Identify which cell holds the provided text, then report its [x, y] central coordinate. 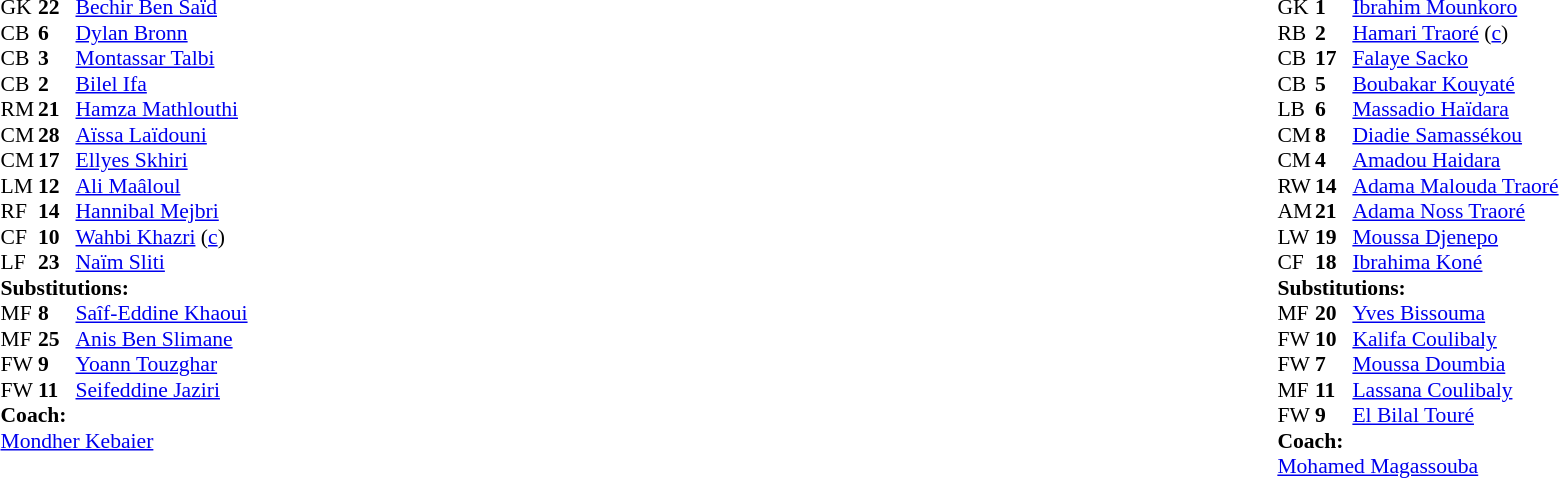
Bilel Ifa [162, 84]
Moussa Djenepo [1455, 237]
5 [1334, 84]
25 [57, 339]
El Bilal Touré [1455, 415]
19 [1334, 237]
Naïm Sliti [162, 263]
Yves Bissouma [1455, 313]
Saîf-Eddine Khaoui [162, 313]
Montassar Talbi [162, 59]
Ibrahima Koné [1455, 263]
LF [19, 263]
3 [57, 59]
Dylan Bronn [162, 33]
Diadie Samassékou [1455, 135]
23 [57, 263]
LB [1296, 109]
Adama Noss Traoré [1455, 211]
AM [1296, 211]
Hamari Traoré (c) [1455, 33]
4 [1334, 161]
Hannibal Mejbri [162, 211]
Kalifa Coulibaly [1455, 339]
Moussa Doumbia [1455, 365]
Anis Ben Slimane [162, 339]
RB [1296, 33]
Hamza Mathlouthi [162, 109]
RW [1296, 186]
Wahbi Khazri (c) [162, 237]
Aïssa Laïdouni [162, 135]
Massadio Haïdara [1455, 109]
Amadou Haidara [1455, 161]
Ellyes Skhiri [162, 161]
RM [19, 109]
RF [19, 211]
Falaye Sacko [1455, 59]
Yoann Touzghar [162, 365]
Ali Maâloul [162, 186]
18 [1334, 263]
Boubakar Kouyaté [1455, 84]
12 [57, 186]
28 [57, 135]
LM [19, 186]
20 [1334, 313]
LW [1296, 237]
Lassana Coulibaly [1455, 390]
Seifeddine Jaziri [162, 390]
Mondher Kebaier [124, 441]
Adama Malouda Traoré [1455, 186]
7 [1334, 365]
